Scan for the cell matching the given text and deliver its (x, y) coordinate at center. 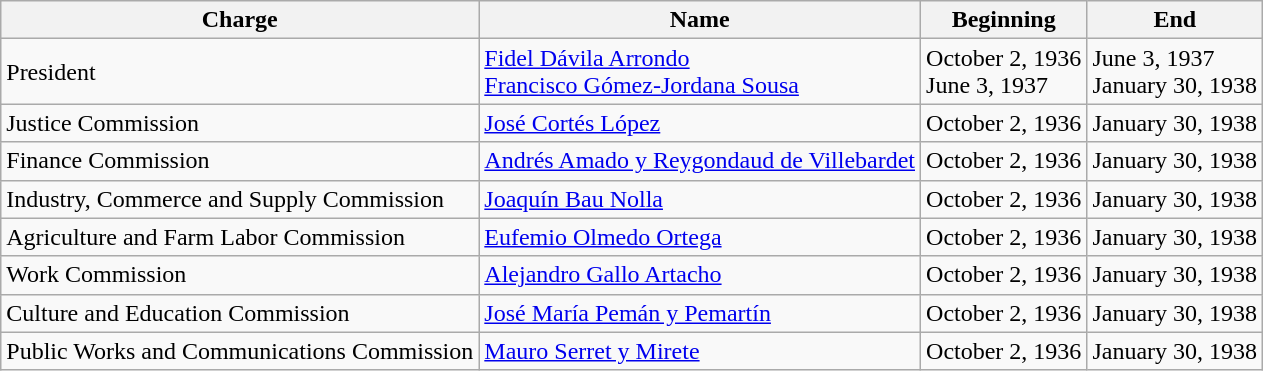
Andrés Amado y Reygondaud de Villebardet (700, 161)
Name (700, 20)
Justice Commission (240, 123)
José Cortés López (700, 123)
October 2, 1936June 3, 1937 (1004, 72)
Eufemio Olmedo Ortega (700, 237)
June 3, 1937January 30, 1938 (1175, 72)
End (1175, 20)
Culture and Education Commission (240, 313)
Mauro Serret y Mirete (700, 351)
Charge (240, 20)
Beginning (1004, 20)
Finance Commission (240, 161)
Agriculture and Farm Labor Commission (240, 237)
President (240, 72)
Fidel Dávila ArrondoFrancisco Gómez-Jordana Sousa (700, 72)
Industry, Commerce and Supply Commission (240, 199)
Public Works and Communications Commission (240, 351)
Work Commission (240, 275)
Joaquín Bau Nolla (700, 199)
José María Pemán y Pemartín (700, 313)
Alejandro Gallo Artacho (700, 275)
